Detect which cell encompasses the target text, then output its [X, Y] center coordinate. 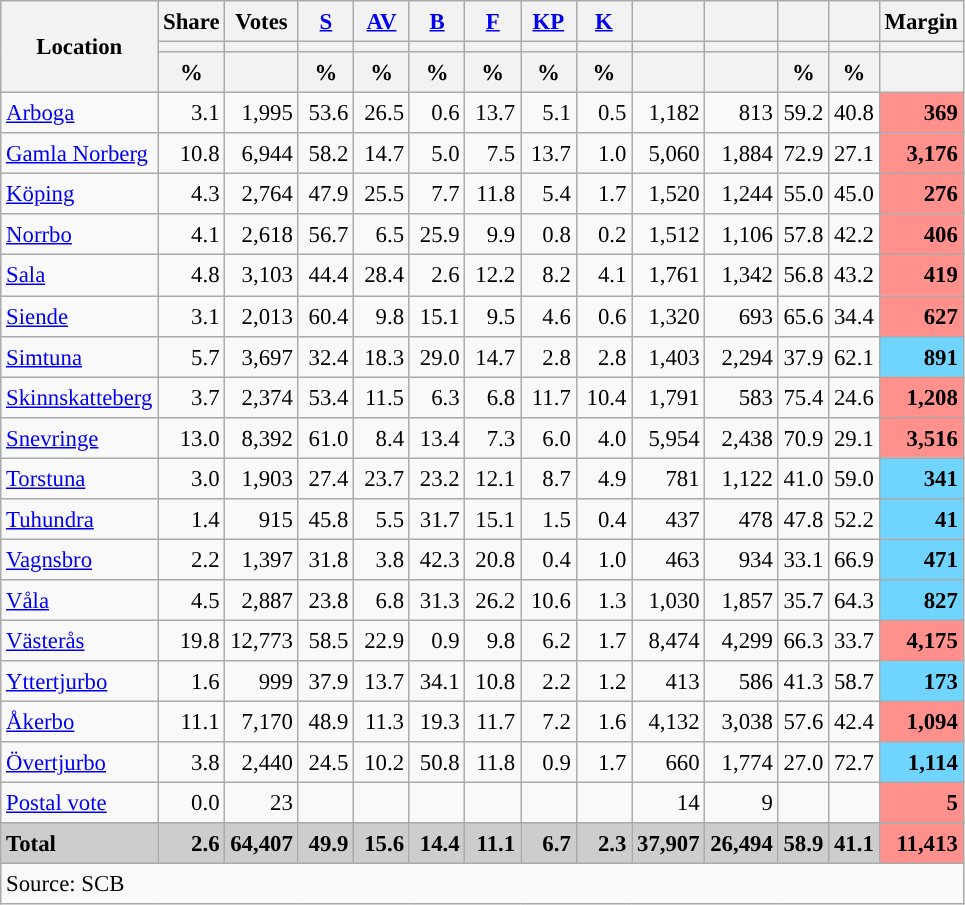
0.2 [604, 234]
413 [668, 682]
276 [921, 194]
49.9 [326, 844]
999 [262, 682]
56.8 [803, 276]
11.5 [382, 398]
4.5 [192, 600]
12.2 [493, 276]
1,094 [921, 722]
29.0 [437, 356]
419 [921, 276]
Gamla Norberg [80, 154]
915 [262, 520]
0.8 [548, 234]
827 [921, 600]
66.9 [854, 560]
406 [921, 234]
4.0 [604, 438]
5 [921, 804]
12.1 [493, 478]
61.0 [326, 438]
1,995 [262, 114]
1,030 [668, 600]
47.8 [803, 520]
Snevringe [80, 438]
10.2 [382, 762]
Margin [921, 22]
14 [668, 804]
10.4 [604, 398]
660 [668, 762]
23 [262, 804]
1.2 [604, 682]
59.2 [803, 114]
41 [921, 520]
Skinnskatteberg [80, 398]
35.7 [803, 600]
15.6 [382, 844]
3,516 [921, 438]
72.9 [803, 154]
13.0 [192, 438]
55.0 [803, 194]
Våla [80, 600]
1.4 [192, 520]
1,903 [262, 478]
43.2 [854, 276]
23.2 [437, 478]
9.5 [493, 316]
29.1 [854, 438]
781 [668, 478]
5.4 [548, 194]
1,244 [742, 194]
25.9 [437, 234]
2,374 [262, 398]
6.5 [382, 234]
KP [548, 22]
7,170 [262, 722]
47.9 [326, 194]
1,403 [668, 356]
53.4 [326, 398]
23.8 [326, 600]
Arboga [80, 114]
Share [192, 22]
1,791 [668, 398]
463 [668, 560]
11.3 [382, 722]
2,013 [262, 316]
6,944 [262, 154]
18.3 [382, 356]
19.3 [437, 722]
9.9 [493, 234]
4.3 [192, 194]
2,887 [262, 600]
2,618 [262, 234]
7.2 [548, 722]
1,884 [742, 154]
45.0 [854, 194]
4.6 [548, 316]
1,114 [921, 762]
1,208 [921, 398]
41.3 [803, 682]
58.5 [326, 640]
8.2 [548, 276]
Postal vote [80, 804]
27.4 [326, 478]
3,697 [262, 356]
48.9 [326, 722]
31.3 [437, 600]
Västerås [80, 640]
8,474 [668, 640]
Norrbo [80, 234]
52.2 [854, 520]
7.3 [493, 438]
53.6 [326, 114]
173 [921, 682]
70.9 [803, 438]
2,440 [262, 762]
7.7 [437, 194]
14.4 [437, 844]
Total [80, 844]
37,907 [668, 844]
33.7 [854, 640]
693 [742, 316]
5,954 [668, 438]
Köping [80, 194]
32.4 [326, 356]
42.3 [437, 560]
1,106 [742, 234]
1,342 [742, 276]
7.5 [493, 154]
31.8 [326, 560]
26.2 [493, 600]
Source: SCB [482, 884]
3,176 [921, 154]
Simtuna [80, 356]
8,392 [262, 438]
5.5 [382, 520]
13.4 [437, 438]
26.5 [382, 114]
56.7 [326, 234]
2,764 [262, 194]
K [604, 22]
11,413 [921, 844]
3,103 [262, 276]
934 [742, 560]
64.3 [854, 600]
471 [921, 560]
24.6 [854, 398]
Övertjurbo [80, 762]
S [326, 22]
0.0 [192, 804]
Votes [262, 22]
58.7 [854, 682]
341 [921, 478]
3,038 [742, 722]
AV [382, 22]
6.2 [548, 640]
Torstuna [80, 478]
Vagnsbro [80, 560]
Sala [80, 276]
437 [668, 520]
1.3 [604, 600]
31.7 [437, 520]
19.8 [192, 640]
2,438 [742, 438]
Tuhundra [80, 520]
2,294 [742, 356]
369 [921, 114]
45.8 [326, 520]
Location [80, 47]
478 [742, 520]
5.1 [548, 114]
44.4 [326, 276]
1,857 [742, 600]
23.7 [382, 478]
60.4 [326, 316]
4,175 [921, 640]
28.4 [382, 276]
42.4 [854, 722]
5.7 [192, 356]
26,494 [742, 844]
24.5 [326, 762]
72.7 [854, 762]
12,773 [262, 640]
58.9 [803, 844]
33.1 [803, 560]
8.4 [382, 438]
10.6 [548, 600]
3.0 [192, 478]
583 [742, 398]
25.5 [382, 194]
20.8 [493, 560]
1,512 [668, 234]
8.7 [548, 478]
57.8 [803, 234]
40.8 [854, 114]
66.3 [803, 640]
4,132 [668, 722]
4.8 [192, 276]
59.0 [854, 478]
58.2 [326, 154]
813 [742, 114]
3.7 [192, 398]
22.9 [382, 640]
0.5 [604, 114]
41.1 [854, 844]
27.1 [854, 154]
34.4 [854, 316]
1,520 [668, 194]
891 [921, 356]
F [493, 22]
1,122 [742, 478]
1,761 [668, 276]
Siende [80, 316]
1,774 [742, 762]
1.5 [548, 520]
6.3 [437, 398]
27.0 [803, 762]
1,320 [668, 316]
2.3 [604, 844]
34.1 [437, 682]
Yttertjurbo [80, 682]
6.0 [548, 438]
5,060 [668, 154]
57.6 [803, 722]
41.0 [803, 478]
1,182 [668, 114]
B [437, 22]
64,407 [262, 844]
75.4 [803, 398]
50.8 [437, 762]
62.1 [854, 356]
4.9 [604, 478]
Åkerbo [80, 722]
586 [742, 682]
627 [921, 316]
9 [742, 804]
4,299 [742, 640]
42.2 [854, 234]
65.6 [803, 316]
1,397 [262, 560]
6.7 [548, 844]
5.0 [437, 154]
